For the text-containing cell, return its midpoint in (X, Y) coordinate format. 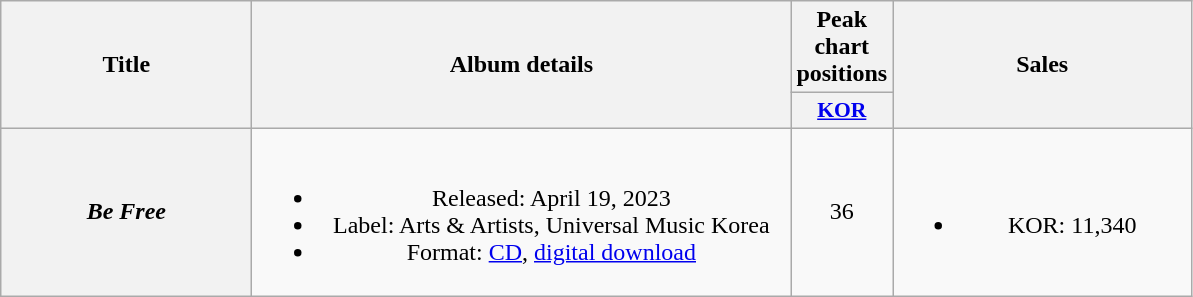
Sales (1042, 65)
KOR: 11,340 (1042, 212)
Be Free (126, 212)
Peak chart positions (842, 47)
KOR (842, 111)
Title (126, 65)
Album details (522, 65)
36 (842, 212)
Released: April 19, 2023Label: Arts & Artists, Universal Music KoreaFormat: CD, digital download (522, 212)
